Output the (x, y) coordinate of the center of the cell containing the given text.  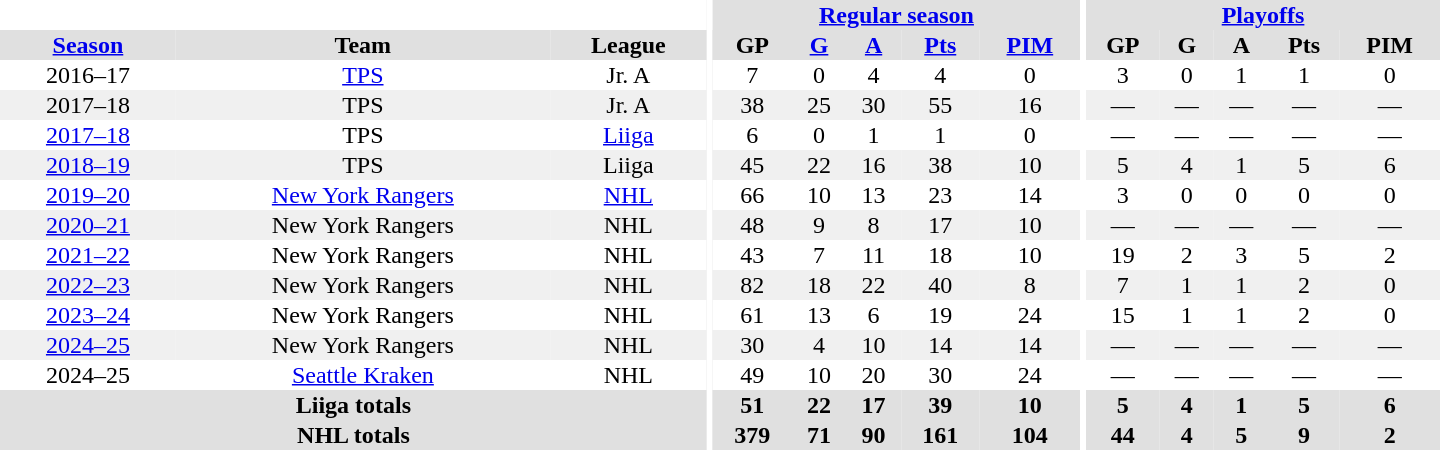
Team (363, 45)
39 (940, 405)
Liiga totals (354, 405)
2023–24 (88, 315)
71 (820, 435)
90 (874, 435)
379 (752, 435)
League (628, 45)
Seattle Kraken (363, 375)
25 (820, 105)
51 (752, 405)
2016–17 (88, 75)
2019–20 (88, 195)
61 (752, 315)
11 (874, 255)
82 (752, 285)
2020–21 (88, 225)
49 (752, 375)
23 (940, 195)
2022–23 (88, 285)
66 (752, 195)
Season (88, 45)
48 (752, 225)
2021–22 (88, 255)
2018–19 (88, 165)
55 (940, 105)
45 (752, 165)
43 (752, 255)
20 (874, 375)
Regular season (896, 15)
40 (940, 285)
15 (1122, 315)
Playoffs (1263, 15)
44 (1122, 435)
161 (940, 435)
NHL totals (354, 435)
104 (1030, 435)
